Find where the given text appears and provide that cell's center as (x, y) coordinate. 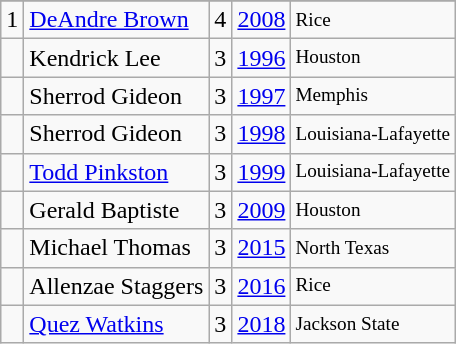
Todd Pinkston (116, 172)
Memphis (373, 96)
Quez Watkins (116, 324)
Gerald Baptiste (116, 210)
Kendrick Lee (116, 58)
DeAndre Brown (116, 20)
Jackson State (373, 324)
2015 (262, 248)
1998 (262, 134)
1 (12, 20)
2018 (262, 324)
2016 (262, 286)
1997 (262, 96)
Allenzae Staggers (116, 286)
North Texas (373, 248)
2008 (262, 20)
1996 (262, 58)
2009 (262, 210)
1999 (262, 172)
4 (220, 20)
Michael Thomas (116, 248)
